Capture the cell that displays the provided text and extract its (X, Y) central coordinate. 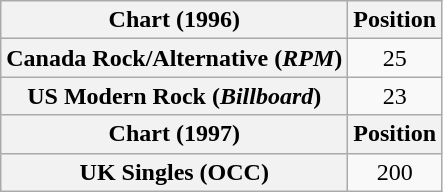
200 (395, 172)
Chart (1996) (174, 20)
Canada Rock/Alternative (RPM) (174, 58)
US Modern Rock (Billboard) (174, 96)
23 (395, 96)
25 (395, 58)
Chart (1997) (174, 134)
UK Singles (OCC) (174, 172)
